Locate the cell with the specified text and output its (X, Y) center coordinate. 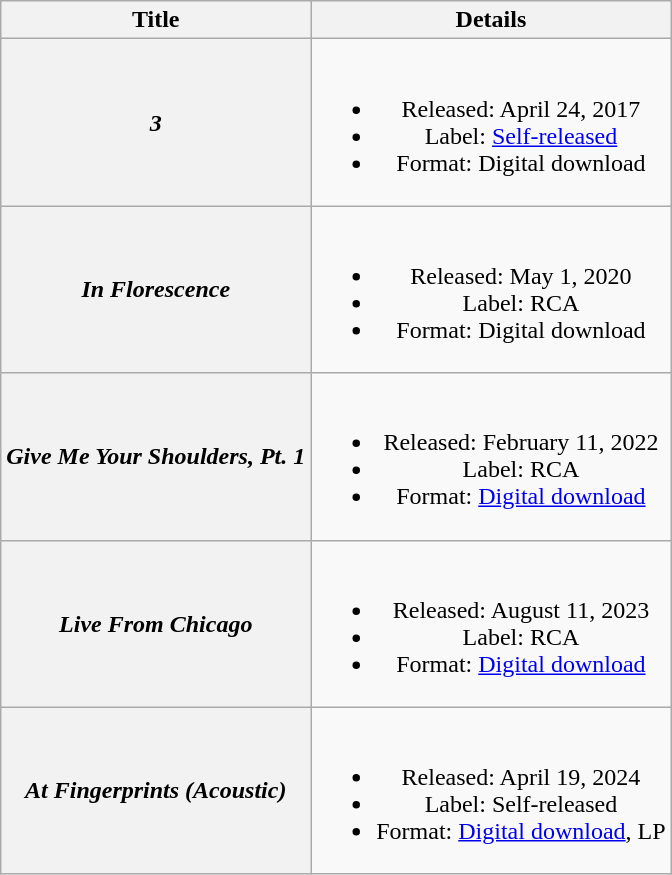
Live From Chicago (156, 624)
Give Me Your Shoulders, Pt. 1 (156, 456)
Released: February 11, 2022Label: RCAFormat: Digital download (491, 456)
Released: April 19, 2024Label: Self-releasedFormat: Digital download, LP (491, 790)
Released: August 11, 2023Label: RCAFormat: Digital download (491, 624)
Released: April 24, 2017Label: Self-releasedFormat: Digital download (491, 122)
At Fingerprints (Acoustic) (156, 790)
In Florescence (156, 290)
Title (156, 20)
3 (156, 122)
Details (491, 20)
Released: May 1, 2020Label: RCAFormat: Digital download (491, 290)
